For the text-containing cell, return its midpoint in (x, y) coordinate format. 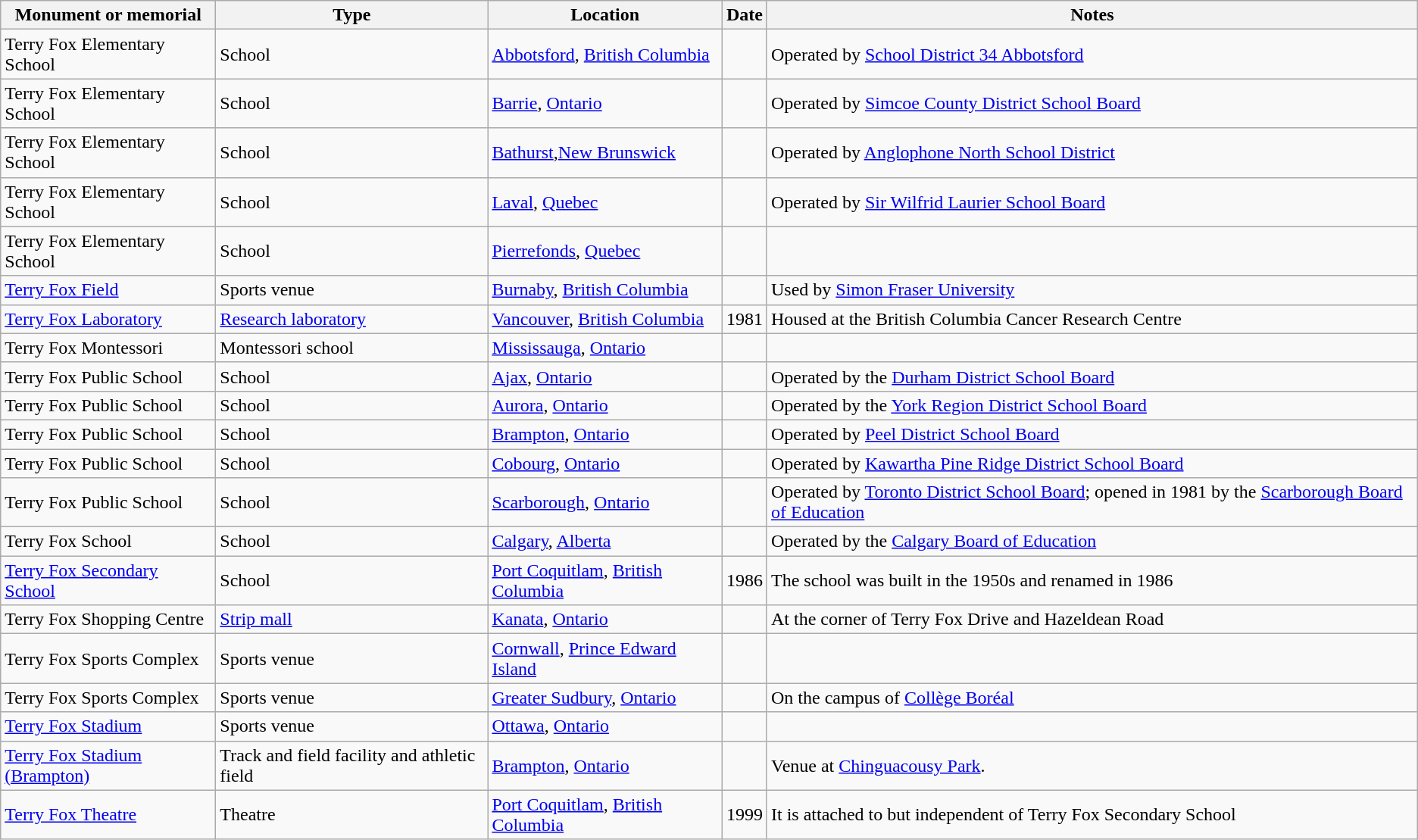
Barrie, Ontario (604, 103)
Terry Fox Stadium (Brampton) (108, 765)
Ottawa, Ontario (604, 726)
Terry Fox Shopping Centre (108, 620)
Location (604, 15)
Calgary, Alberta (604, 542)
Mississauga, Ontario (604, 348)
Terry Fox Laboratory (108, 319)
Vancouver, British Columbia (604, 319)
Operated by the Calgary Board of Education (1092, 542)
The school was built in the 1950s and renamed in 1986 (1092, 580)
Operated by Anglophone North School District (1092, 153)
Cobourg, Ontario (604, 463)
Terry Fox Montessori (108, 348)
Operated by the York Region District School Board (1092, 405)
Ajax, Ontario (604, 376)
Operated by Toronto District School Board; opened in 1981 by the Scarborough Board of Education (1092, 503)
Burnaby, British Columbia (604, 290)
Operated by Simcoe County District School Board (1092, 103)
Type (351, 15)
Pierrefonds, Quebec (604, 251)
At the corner of Terry Fox Drive and Hazeldean Road (1092, 620)
Strip mall (351, 620)
Date (744, 15)
Aurora, Ontario (604, 405)
Theatre (351, 815)
Terry Fox Secondary School (108, 580)
Montessori school (351, 348)
Monument or memorial (108, 15)
Abbotsford, British Columbia (604, 55)
Operated by the Durham District School Board (1092, 376)
Housed at the British Columbia Cancer Research Centre (1092, 319)
1999 (744, 815)
Bathurst,New Brunswick (604, 153)
It is attached to but independent of Terry Fox Secondary School (1092, 815)
Kanata, Ontario (604, 620)
Cornwall, Prince Edward Island (604, 659)
Terry Fox Theatre (108, 815)
Terry Fox School (108, 542)
Operated by School District 34 Abbotsford (1092, 55)
On the campus of Collège Boréal (1092, 698)
Research laboratory (351, 319)
Operated by Sir Wilfrid Laurier School Board (1092, 201)
Used by Simon Fraser University (1092, 290)
Scarborough, Ontario (604, 503)
Notes (1092, 15)
Operated by Kawartha Pine Ridge District School Board (1092, 463)
1981 (744, 319)
Operated by Peel District School Board (1092, 434)
Laval, Quebec (604, 201)
Track and field facility and athletic field (351, 765)
Greater Sudbury, Ontario (604, 698)
Venue at Chinguacousy Park. (1092, 765)
Terry Fox Stadium (108, 726)
1986 (744, 580)
Terry Fox Field (108, 290)
